For the text-containing cell, return its midpoint in [X, Y] coordinate format. 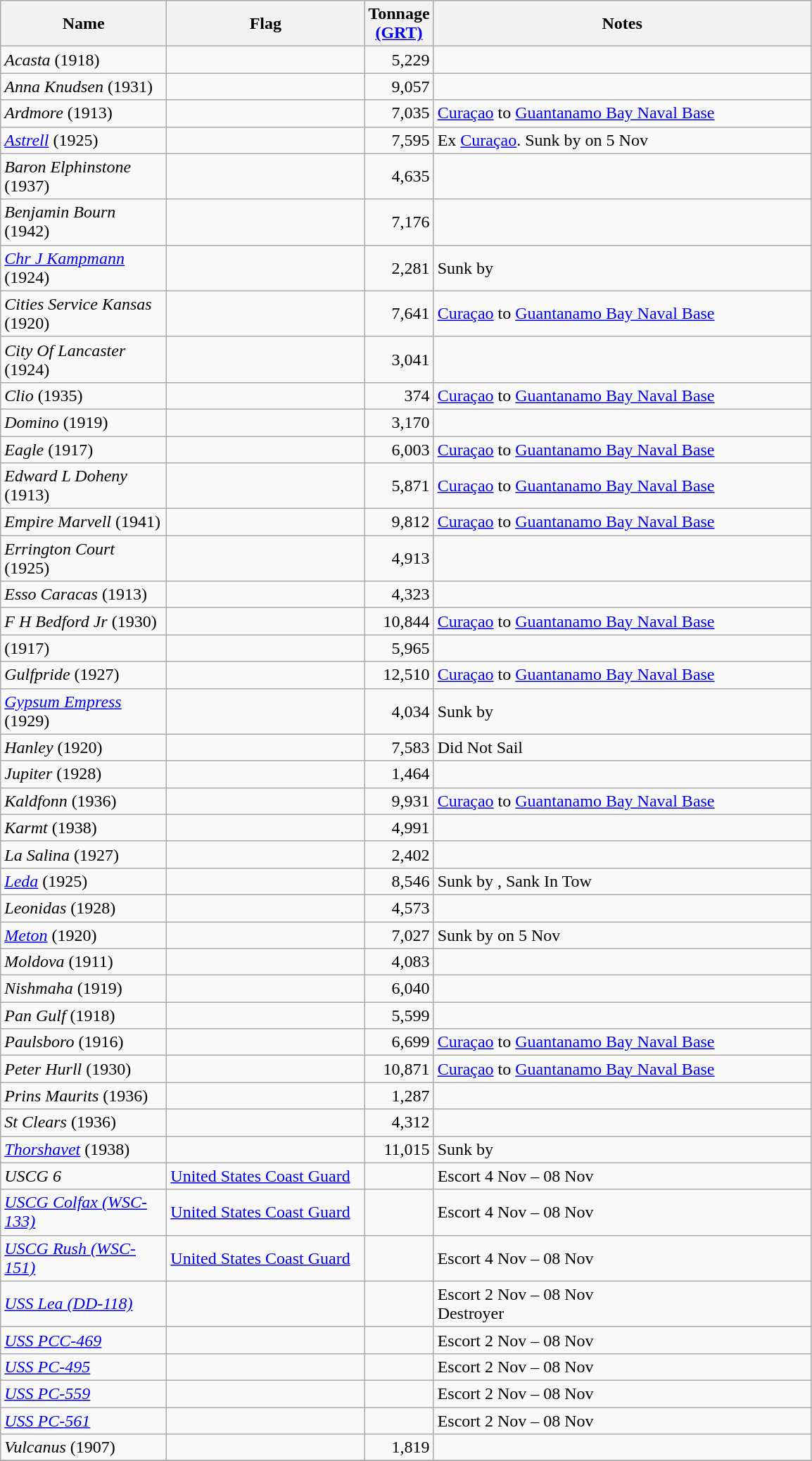
4,323 [399, 595]
USCG 6 [84, 1176]
La Salina (1927) [84, 854]
Domino (1919) [84, 422]
6,040 [399, 989]
Leonidas (1928) [84, 908]
5,871 [399, 486]
4,034 [399, 711]
12,510 [399, 675]
4,083 [399, 962]
1,464 [399, 774]
Empire Marvell (1941) [84, 522]
7,027 [399, 935]
Hanley (1920) [84, 747]
374 [399, 396]
Jupiter (1928) [84, 774]
Astrell (1925) [84, 140]
10,871 [399, 1069]
Sunk by on 5 Nov [622, 935]
3,170 [399, 422]
St Clears (1936) [84, 1122]
Acasta (1918) [84, 60]
Ex Curaçao. Sunk by on 5 Nov [622, 140]
F H Bedford Jr (1930) [84, 621]
City Of Lancaster (1924) [84, 359]
Gulfpride (1927) [84, 675]
(1917) [84, 648]
Eagle (1917) [84, 450]
Clio (1935) [84, 396]
11,015 [399, 1149]
Tonnage (GRT) [399, 24]
Karmt (1938) [84, 828]
9,931 [399, 801]
USS PC-495 [84, 1367]
6,699 [399, 1042]
Anna Knudsen (1931) [84, 87]
Did Not Sail [622, 747]
7,583 [399, 747]
Peter Hurll (1930) [84, 1069]
Edward L Doheny (1913) [84, 486]
USS PC-561 [84, 1421]
7,595 [399, 140]
Benjamin Bourn (1942) [84, 222]
USS Lea (DD-118) [84, 1303]
Name [84, 24]
5,599 [399, 1016]
1,819 [399, 1448]
2,281 [399, 267]
Prins Maurits (1936) [84, 1096]
4,573 [399, 908]
Esso Caracas (1913) [84, 595]
Cities Service Kansas (1920) [84, 314]
5,229 [399, 60]
USS PCC-469 [84, 1340]
Sunk by , Sank In Tow [622, 881]
4,635 [399, 176]
USCG Colfax (WSC-133) [84, 1212]
4,913 [399, 559]
7,641 [399, 314]
Meton (1920) [84, 935]
8,546 [399, 881]
Kaldfonn (1936) [84, 801]
4,312 [399, 1122]
Chr J Kampmann (1924) [84, 267]
Leda (1925) [84, 881]
Thorshavet (1938) [84, 1149]
2,402 [399, 854]
Vulcanus (1907) [84, 1448]
Pan Gulf (1918) [84, 1016]
Baron Elphinstone (1937) [84, 176]
Errington Court (1925) [84, 559]
Escort 2 Nov – 08 NovDestroyer [622, 1303]
USCG Rush (WSC-151) [84, 1258]
10,844 [399, 621]
Nishmaha (1919) [84, 989]
Paulsboro (1916) [84, 1042]
Moldova (1911) [84, 962]
4,991 [399, 828]
9,812 [399, 522]
6,003 [399, 450]
Flag [266, 24]
Ardmore (1913) [84, 113]
7,176 [399, 222]
USS PC-559 [84, 1393]
Notes [622, 24]
1,287 [399, 1096]
Gypsum Empress (1929) [84, 711]
9,057 [399, 87]
3,041 [399, 359]
5,965 [399, 648]
7,035 [399, 113]
